From the cell containing the given text, extract its center point as [x, y] coordinate. 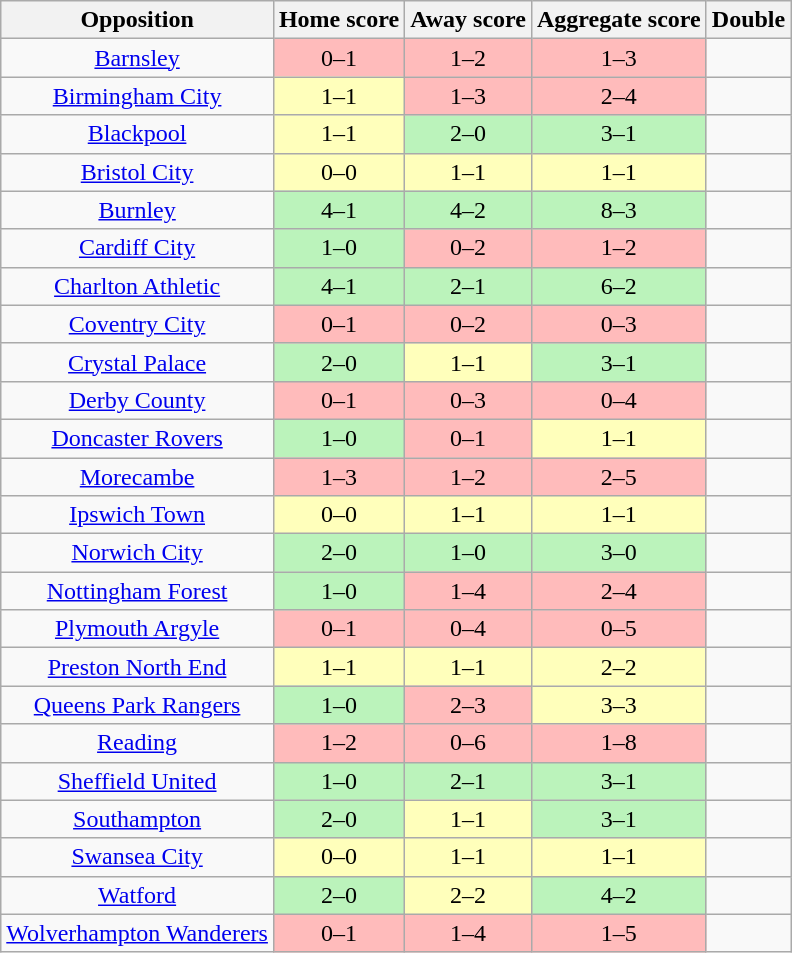
Ipswich Town [138, 515]
Norwich City [138, 553]
Bristol City [138, 172]
3–0 [618, 553]
Opposition [138, 20]
3–3 [618, 705]
0–6 [468, 743]
1–8 [618, 743]
Nottingham Forest [138, 591]
Derby County [138, 400]
Wolverhampton Wanderers [138, 933]
Watford [138, 895]
Crystal Palace [138, 362]
Doncaster Rovers [138, 438]
Morecambe [138, 477]
2–5 [618, 477]
0–5 [618, 629]
Charlton Athletic [138, 286]
Burnley [138, 210]
Barnsley [138, 58]
Home score [338, 20]
Queens Park Rangers [138, 705]
Preston North End [138, 667]
1–5 [618, 933]
Cardiff City [138, 248]
Reading [138, 743]
Blackpool [138, 134]
Away score [468, 20]
6–2 [618, 286]
Birmingham City [138, 96]
Aggregate score [618, 20]
Swansea City [138, 857]
8–3 [618, 210]
2–3 [468, 705]
Sheffield United [138, 781]
Double [748, 20]
Plymouth Argyle [138, 629]
Coventry City [138, 324]
Southampton [138, 819]
